Capture the cell that displays the provided text and extract its [X, Y] central coordinate. 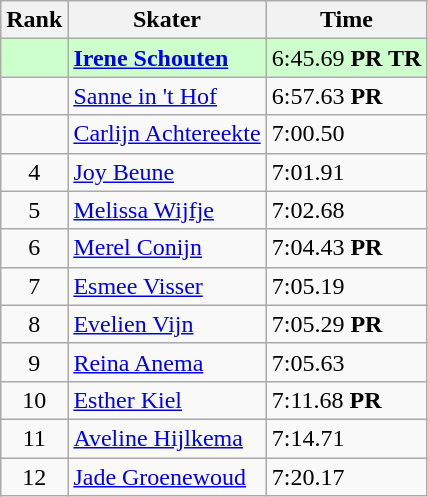
Skater [167, 20]
7:00.50 [346, 134]
Sanne in 't Hof [167, 96]
Joy Beune [167, 172]
7:04.43 PR [346, 248]
7:05.19 [346, 286]
7:05.63 [346, 362]
7:11.68 PR [346, 400]
Irene Schouten [167, 58]
Merel Conijn [167, 248]
4 [34, 172]
8 [34, 324]
6:57.63 PR [346, 96]
5 [34, 210]
7:20.17 [346, 477]
Carlijn Achtereekte [167, 134]
6 [34, 248]
10 [34, 400]
7 [34, 286]
9 [34, 362]
7:05.29 PR [346, 324]
Melissa Wijfje [167, 210]
7:01.91 [346, 172]
Esmee Visser [167, 286]
7:02.68 [346, 210]
11 [34, 438]
Evelien Vijn [167, 324]
Jade Groenewoud [167, 477]
Rank [34, 20]
Reina Anema [167, 362]
Aveline Hijlkema [167, 438]
Time [346, 20]
Esther Kiel [167, 400]
7:14.71 [346, 438]
6:45.69 PR TR [346, 58]
12 [34, 477]
